Determine the (x, y) coordinate at the center of the cell enclosing the given text.  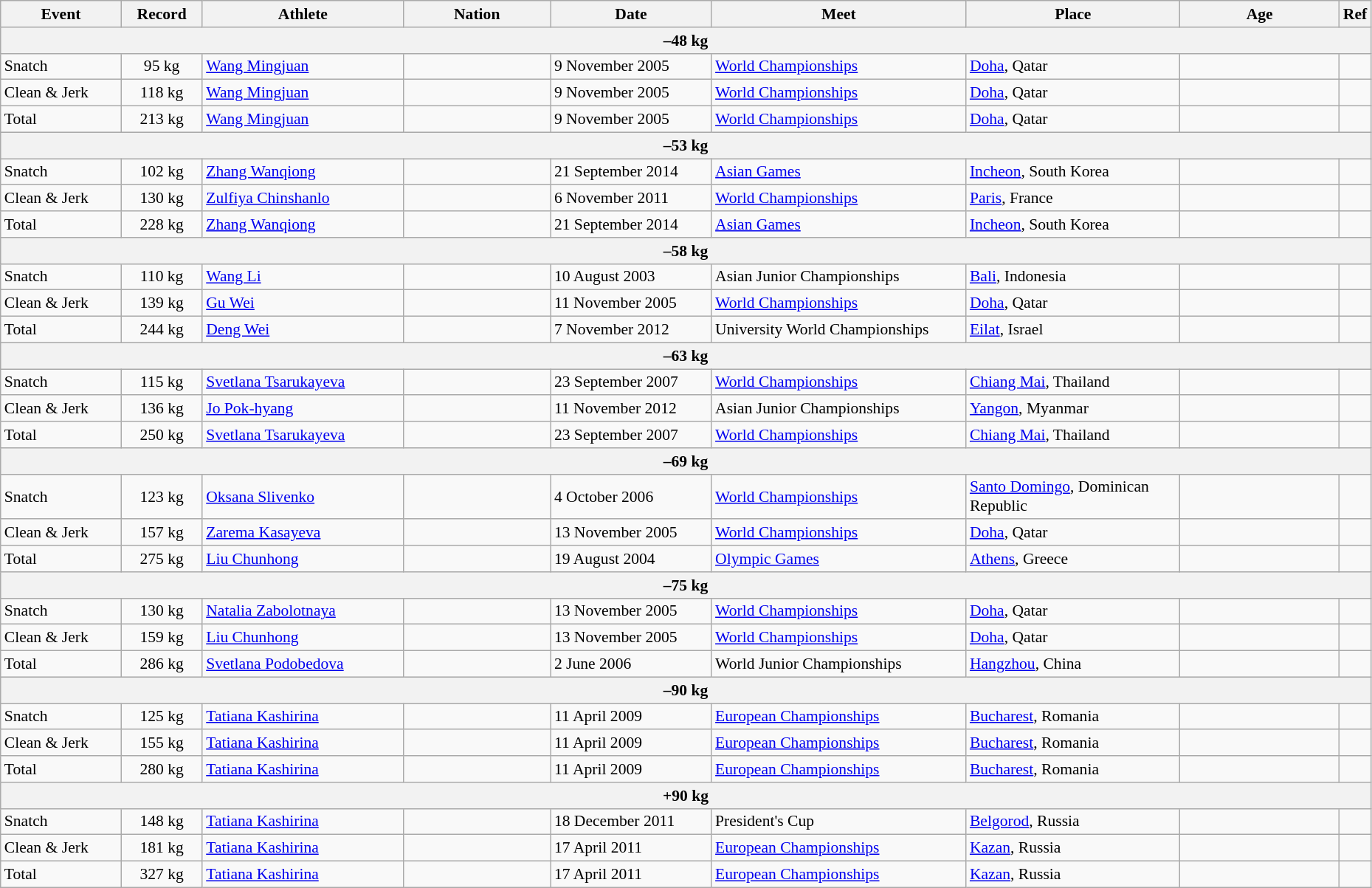
–75 kg (686, 585)
139 kg (162, 303)
Record (162, 14)
University World Championships (838, 330)
Deng Wei (303, 330)
181 kg (162, 848)
Paris, France (1073, 199)
102 kg (162, 172)
275 kg (162, 559)
Zarema Kasayeva (303, 533)
155 kg (162, 743)
Bali, Indonesia (1073, 277)
Place (1073, 14)
–58 kg (686, 251)
Age (1260, 14)
7 November 2012 (631, 330)
19 August 2004 (631, 559)
Yangon, Myanmar (1073, 409)
148 kg (162, 822)
Belgorod, Russia (1073, 822)
228 kg (162, 224)
–63 kg (686, 356)
11 November 2005 (631, 303)
+90 kg (686, 796)
95 kg (162, 66)
Jo Pok-hyang (303, 409)
Ref (1355, 14)
Olympic Games (838, 559)
327 kg (162, 875)
2 June 2006 (631, 664)
115 kg (162, 382)
–90 kg (686, 690)
Athlete (303, 14)
–53 kg (686, 145)
244 kg (162, 330)
250 kg (162, 435)
Eilat, Israel (1073, 330)
213 kg (162, 120)
Zulfiya Chinshanlo (303, 199)
4 October 2006 (631, 496)
President's Cup (838, 822)
159 kg (162, 638)
125 kg (162, 717)
Wang Li (303, 277)
123 kg (162, 496)
280 kg (162, 769)
10 August 2003 (631, 277)
11 November 2012 (631, 409)
18 December 2011 (631, 822)
118 kg (162, 93)
Svetlana Podobedova (303, 664)
Hangzhou, China (1073, 664)
Nation (477, 14)
Event (61, 14)
136 kg (162, 409)
Oksana Slivenko (303, 496)
Meet (838, 14)
Natalia Zabolotnaya (303, 611)
110 kg (162, 277)
–48 kg (686, 41)
World Junior Championships (838, 664)
Date (631, 14)
Gu Wei (303, 303)
–69 kg (686, 461)
157 kg (162, 533)
Santo Domingo, Dominican Republic (1073, 496)
Athens, Greece (1073, 559)
6 November 2011 (631, 199)
286 kg (162, 664)
